Output the [X, Y] coordinate of the center of the cell containing the given text.  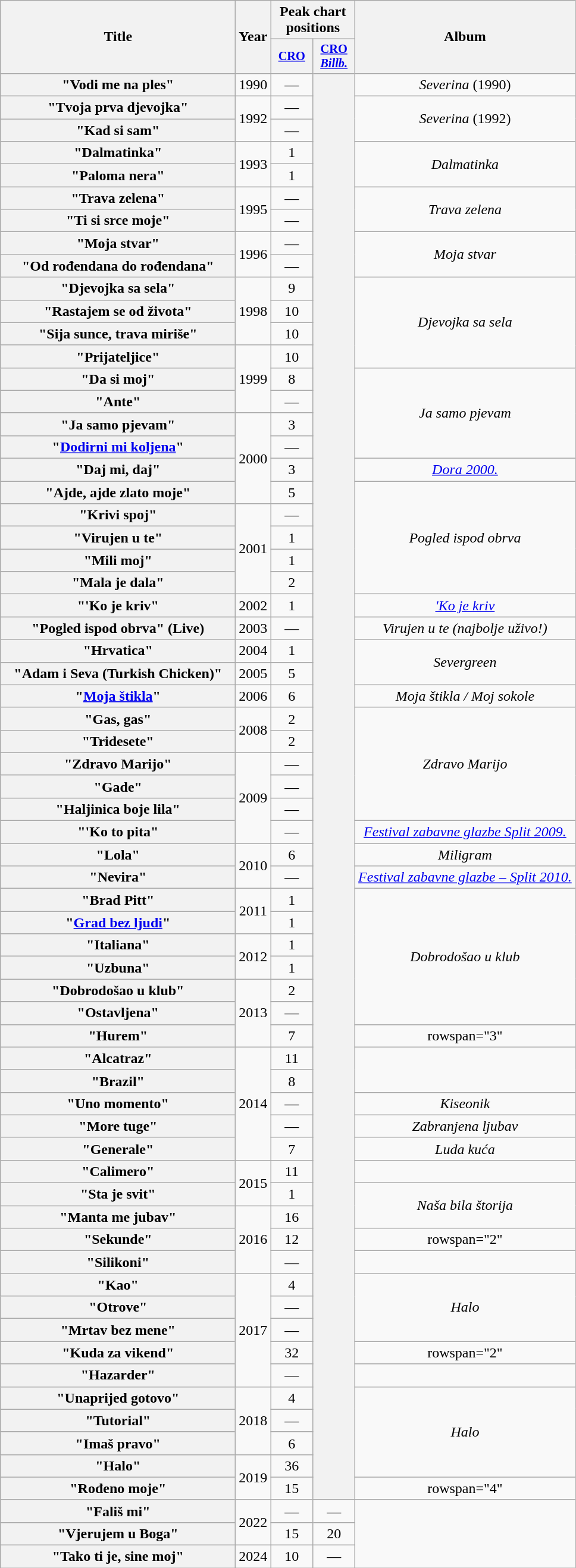
2022 [253, 1522]
36 [292, 1466]
"Djevojka sa sela" [118, 288]
Peak chart positions [313, 20]
16 [292, 1217]
"Brad Pitt" [118, 900]
Festival zabavne glazbe – Split 2010. [465, 877]
Festival zabavne glazbe Split 2009. [465, 832]
9 [292, 288]
32 [292, 1353]
2019 [253, 1477]
"Otrove" [118, 1307]
"Calimero" [118, 1171]
Severgreen [465, 662]
"Imaš pravo" [118, 1443]
2012 [253, 957]
"Grad bez ljudi" [118, 923]
Severina (1990) [465, 84]
"Generale" [118, 1149]
"Uzbuna" [118, 968]
Virujen u te (najbolje uživo!) [465, 628]
"Moja štikla" [118, 696]
"Unaprijed gotovo" [118, 1398]
12 [292, 1240]
2001 [253, 549]
Dalmatinka [465, 164]
"Dobrodošao u klub" [118, 990]
Naša bila štorija [465, 1206]
"Haljinica boje lila" [118, 809]
CROBillb. [334, 57]
"Halo" [118, 1466]
rowspan="3" [465, 1036]
"Ti si srce moje" [118, 221]
"Alcatraz" [118, 1058]
"Sta je svit" [118, 1194]
Moja štikla / Moj sokole [465, 696]
"Gade" [118, 786]
Ja samo pjevam [465, 413]
2015 [253, 1183]
Album [465, 37]
1999 [253, 379]
2011 [253, 911]
2004 [253, 651]
"Hurem" [118, 1036]
"Mala je dala" [118, 583]
rowspan="4" [465, 1488]
"Od rođendana do rođendana" [118, 266]
"Tvoja prva djevojka" [118, 108]
"Kao" [118, 1285]
"Uno momento" [118, 1103]
"Vodi me na ples" [118, 84]
"Gas, gas" [118, 719]
1993 [253, 164]
"Brazil" [118, 1081]
"Ja samo pjevam" [118, 424]
2006 [253, 696]
"'Ko je kriv" [118, 606]
"Ante" [118, 402]
"Silikoni" [118, 1262]
"Hazarder" [118, 1375]
'Ko je kriv [465, 606]
Dobrodošao u klub [465, 957]
Title [118, 37]
"Rođeno moje" [118, 1488]
"Kuda za vikend" [118, 1353]
2008 [253, 730]
Year [253, 37]
"Dalmatinka" [118, 153]
CRO [292, 57]
Moja stvar [465, 255]
"Rastajem se od života" [118, 311]
20 [334, 1533]
"Nevira" [118, 877]
"Moja stvar" [118, 243]
"Italiana" [118, 945]
2018 [253, 1420]
2002 [253, 606]
2024 [253, 1557]
2014 [253, 1103]
1992 [253, 119]
"Lola" [118, 855]
"Da si moj" [118, 379]
"Manta me jubav" [118, 1217]
Zabranjena ljubav [465, 1126]
2017 [253, 1330]
"Ajde, ajde zlato moje" [118, 493]
"Tutorial" [118, 1420]
"Daj mi, daj" [118, 470]
"More tuge" [118, 1126]
"Mili moj" [118, 560]
Dora 2000. [465, 470]
Pogled ispod obrva [465, 538]
"Sija sunce, trava miriše" [118, 334]
2016 [253, 1240]
Trava zelena [465, 209]
2000 [253, 458]
"Ostavljena" [118, 1013]
"'Ko to pita" [118, 832]
"Paloma nera" [118, 175]
"Virujen u te" [118, 538]
"Pogled ispod obrva" (Live) [118, 628]
2013 [253, 1013]
1990 [253, 84]
Kiseonik [465, 1103]
Miligram [465, 855]
Djevojka sa sela [465, 322]
Luda kuća [465, 1149]
1996 [253, 255]
"Vjerujem u Boga" [118, 1533]
"Dodirni mi koljena" [118, 447]
"Fališ mi" [118, 1511]
2005 [253, 673]
"Mrtav bez mene" [118, 1330]
"Prijateljice" [118, 356]
"Kad si sam" [118, 130]
"Sekunde" [118, 1240]
"Trava zelena" [118, 198]
Severina (1992) [465, 119]
1998 [253, 311]
"Adam i Seva (Turkish Chicken)" [118, 673]
2010 [253, 866]
1995 [253, 209]
2009 [253, 798]
"Zdravo Marijo" [118, 764]
"Tridesete" [118, 741]
Zdravo Marijo [465, 764]
"Hrvatica" [118, 651]
2003 [253, 628]
"Krivi spoj" [118, 515]
"Tako ti je, sine moj" [118, 1557]
